Capture the cell that displays the provided text and extract its [x, y] central coordinate. 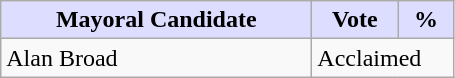
Alan Broad [156, 58]
Acclaimed [383, 58]
Mayoral Candidate [156, 20]
% [426, 20]
Vote [355, 20]
